Find where the given text appears and provide that cell's center as [X, Y] coordinate. 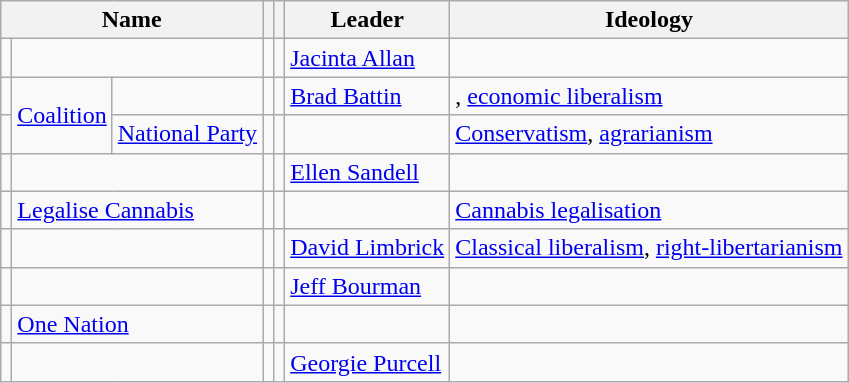
, economic liberalism [649, 96]
Jacinta Allan [368, 58]
Jeff Bourman [368, 286]
Brad Battin [368, 96]
Conservatism, agrarianism [649, 134]
Cannabis legalisation [649, 210]
National Party [187, 134]
Coalition [62, 115]
Ideology [649, 20]
Leader [368, 20]
Georgie Purcell [368, 362]
Legalise Cannabis [138, 210]
David Limbrick [368, 248]
Name [132, 20]
One Nation [138, 324]
Classical liberalism, right-libertarianism [649, 248]
Ellen Sandell [368, 172]
